Provide the (x, y) coordinate of the cell's center where the given text is located.  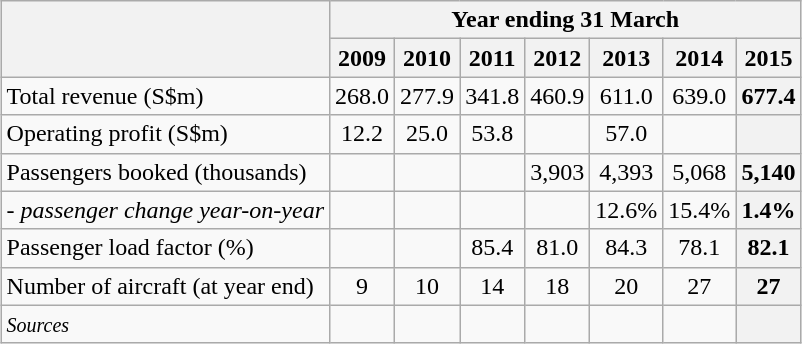
Year ending 31 March (566, 20)
268.0 (362, 96)
5,140 (768, 172)
639.0 (700, 96)
20 (626, 286)
2015 (768, 58)
341.8 (492, 96)
Passengers booked (thousands) (165, 172)
Total revenue (S$m) (165, 96)
Number of aircraft (at year end) (165, 286)
277.9 (428, 96)
2010 (428, 58)
2009 (362, 58)
460.9 (558, 96)
81.0 (558, 248)
57.0 (626, 134)
1.4% (768, 210)
12.6% (626, 210)
53.8 (492, 134)
611.0 (626, 96)
4,393 (626, 172)
18 (558, 286)
78.1 (700, 248)
677.4 (768, 96)
2012 (558, 58)
Operating profit (S$m) (165, 134)
82.1 (768, 248)
9 (362, 286)
5,068 (700, 172)
Sources (165, 324)
85.4 (492, 248)
25.0 (428, 134)
84.3 (626, 248)
15.4% (700, 210)
2014 (700, 58)
14 (492, 286)
12.2 (362, 134)
3,903 (558, 172)
2013 (626, 58)
- passenger change year-on-year (165, 210)
Passenger load factor (%) (165, 248)
10 (428, 286)
2011 (492, 58)
